Pinpoint the cell where the given text exists, returning its [x, y] midpoint coordinate. 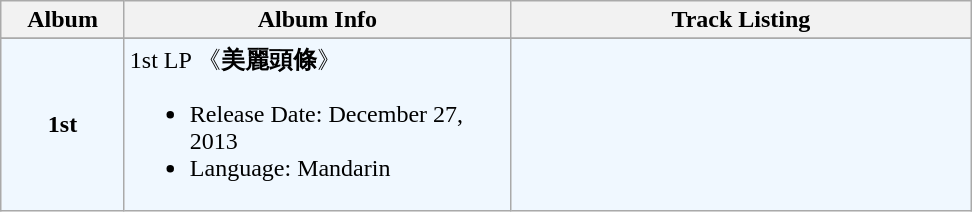
Track Listing [740, 20]
Album [63, 20]
Album Info [317, 20]
1st LP 《美麗頭條》Release Date: December 27, 2013Language: Mandarin [317, 125]
1st [63, 125]
